Pinpoint the cell where the given text exists, returning its [X, Y] midpoint coordinate. 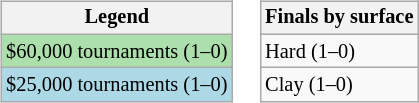
$60,000 tournaments (1–0) [116, 51]
Clay (1–0) [339, 85]
$25,000 tournaments (1–0) [116, 85]
Hard (1–0) [339, 51]
Legend [116, 18]
Finals by surface [339, 18]
